Identify which cell holds the provided text, then report its [x, y] central coordinate. 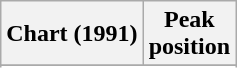
Peakposition [189, 34]
Chart (1991) [72, 34]
